Scan for the cell matching the given text and deliver its (x, y) coordinate at center. 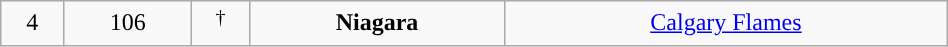
4 (32, 24)
Calgary Flames (726, 24)
Niagara (376, 24)
106 (128, 24)
† (220, 24)
